Extract the (x, y) coordinate from the center of the cell holding the provided text.  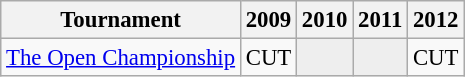
Tournament (121, 20)
2010 (325, 20)
2009 (268, 20)
2011 (380, 20)
The Open Championship (121, 58)
2012 (436, 20)
